For the text-containing cell, return its midpoint in (x, y) coordinate format. 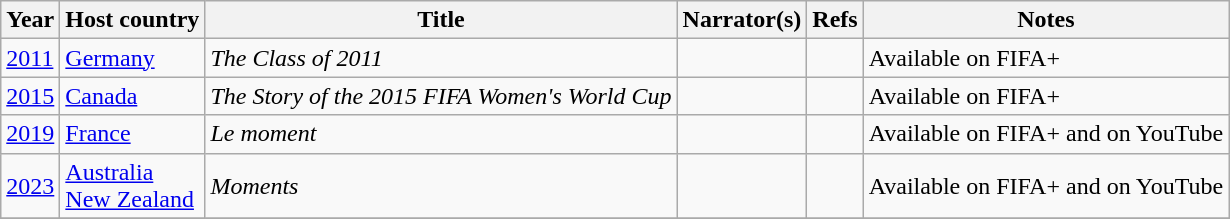
Year (30, 20)
2011 (30, 58)
AustraliaNew Zealand (132, 186)
2015 (30, 96)
The Class of 2011 (441, 58)
Canada (132, 96)
Title (441, 20)
Moments (441, 186)
2019 (30, 134)
Refs (835, 20)
Narrator(s) (742, 20)
Le moment (441, 134)
The Story of the 2015 FIFA Women's World Cup (441, 96)
France (132, 134)
Host country (132, 20)
Notes (1046, 20)
Germany (132, 58)
2023 (30, 186)
